Capture the cell that displays the provided text and extract its (x, y) central coordinate. 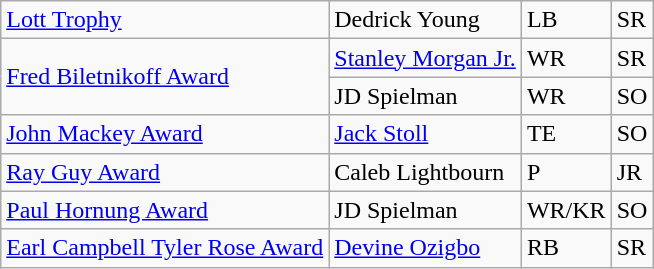
Stanley Morgan Jr. (426, 58)
Dedrick Young (426, 20)
John Mackey Award (165, 134)
Caleb Lightbourn (426, 172)
Devine Ozigbo (426, 248)
LB (566, 20)
Paul Hornung Award (165, 210)
Ray Guy Award (165, 172)
P (566, 172)
TE (566, 134)
JR (632, 172)
RB (566, 248)
Jack Stoll (426, 134)
Earl Campbell Tyler Rose Award (165, 248)
Lott Trophy (165, 20)
Fred Biletnikoff Award (165, 77)
WR/KR (566, 210)
